Detect which cell encompasses the target text, then output its [X, Y] center coordinate. 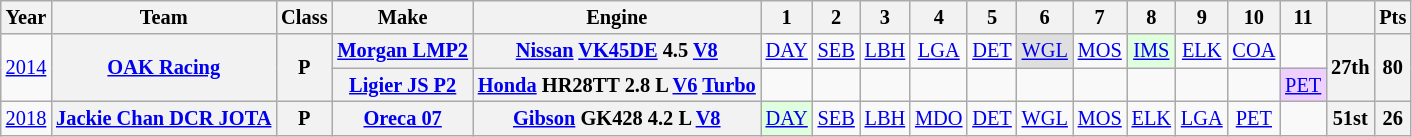
27th [1350, 68]
Morgan LMP2 [402, 51]
Jackie Chan DCR JOTA [164, 118]
Gibson GK428 4.2 L V8 [617, 118]
5 [992, 17]
4 [938, 17]
51st [1350, 118]
Class [304, 17]
MDO [938, 118]
7 [1100, 17]
11 [1303, 17]
Year [26, 17]
26 [1392, 118]
2 [836, 17]
6 [1045, 17]
Oreca 07 [402, 118]
2014 [26, 68]
3 [885, 17]
Ligier JS P2 [402, 85]
2018 [26, 118]
Honda HR28TT 2.8 L V6 Turbo [617, 85]
Engine [617, 17]
OAK Racing [164, 68]
Pts [1392, 17]
COA [1254, 51]
Nissan VK45DE 4.5 V8 [617, 51]
8 [1152, 17]
80 [1392, 68]
10 [1254, 17]
1 [787, 17]
9 [1202, 17]
Team [164, 17]
Make [402, 17]
IMS [1152, 51]
